Detect which cell encompasses the target text, then output its [x, y] center coordinate. 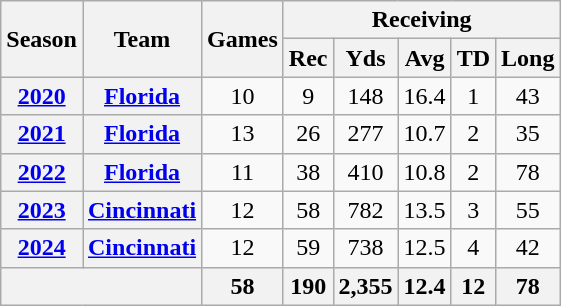
10.8 [424, 172]
Rec [308, 58]
Avg [424, 58]
410 [366, 172]
10 [243, 96]
782 [366, 210]
42 [528, 248]
26 [308, 134]
35 [528, 134]
16.4 [424, 96]
13.5 [424, 210]
9 [308, 96]
Season [42, 39]
38 [308, 172]
Team [142, 39]
43 [528, 96]
2020 [42, 96]
10.7 [424, 134]
TD [473, 58]
2,355 [366, 286]
12.5 [424, 248]
59 [308, 248]
4 [473, 248]
2022 [42, 172]
148 [366, 96]
Receiving [422, 20]
Long [528, 58]
3 [473, 210]
2023 [42, 210]
2021 [42, 134]
277 [366, 134]
13 [243, 134]
12.4 [424, 286]
Games [243, 39]
190 [308, 286]
55 [528, 210]
2024 [42, 248]
Yds [366, 58]
738 [366, 248]
1 [473, 96]
11 [243, 172]
